Capture the cell that displays the provided text and extract its (x, y) central coordinate. 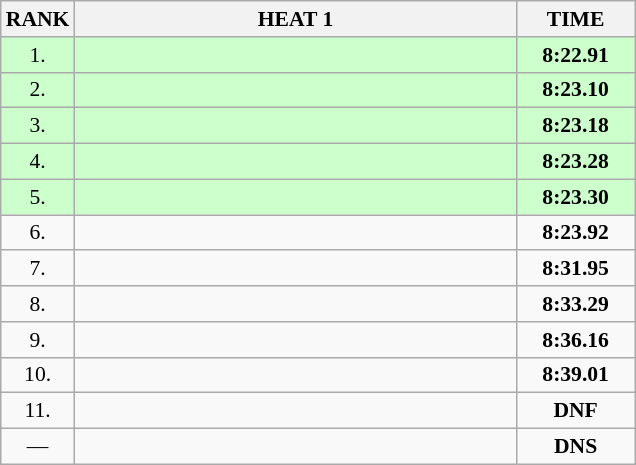
8:22.91 (576, 55)
8:23.10 (576, 90)
8:23.30 (576, 197)
8:33.29 (576, 304)
HEAT 1 (295, 19)
10. (38, 375)
11. (38, 411)
3. (38, 126)
DNF (576, 411)
— (38, 447)
8:31.95 (576, 269)
8:23.92 (576, 233)
6. (38, 233)
8:23.28 (576, 162)
1. (38, 55)
DNS (576, 447)
7. (38, 269)
2. (38, 90)
8:39.01 (576, 375)
TIME (576, 19)
5. (38, 197)
9. (38, 340)
8:23.18 (576, 126)
8:36.16 (576, 340)
8. (38, 304)
RANK (38, 19)
4. (38, 162)
